For the text-containing cell, return its midpoint in (x, y) coordinate format. 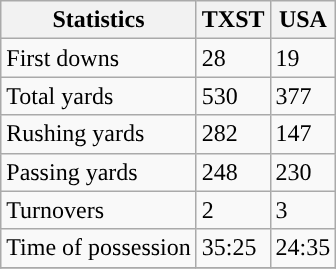
530 (233, 96)
Total yards (99, 96)
2 (233, 210)
Rushing yards (99, 134)
147 (303, 134)
Passing yards (99, 172)
TXST (233, 20)
230 (303, 172)
28 (233, 58)
Time of possession (99, 248)
19 (303, 58)
First downs (99, 58)
USA (303, 20)
Statistics (99, 20)
Turnovers (99, 210)
35:25 (233, 248)
248 (233, 172)
282 (233, 134)
24:35 (303, 248)
3 (303, 210)
377 (303, 96)
